For the text-containing cell, return its midpoint in (x, y) coordinate format. 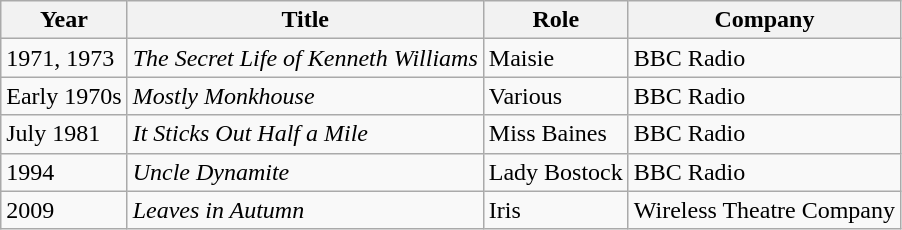
July 1981 (64, 134)
Lady Bostock (556, 172)
It Sticks Out Half a Mile (305, 134)
Various (556, 96)
1994 (64, 172)
Maisie (556, 58)
Wireless Theatre Company (764, 210)
Early 1970s (64, 96)
Iris (556, 210)
Leaves in Autumn (305, 210)
The Secret Life of Kenneth Williams (305, 58)
Year (64, 20)
Role (556, 20)
2009 (64, 210)
1971, 1973 (64, 58)
Mostly Monkhouse (305, 96)
Company (764, 20)
Miss Baines (556, 134)
Uncle Dynamite (305, 172)
Title (305, 20)
